From the cell containing the given text, extract its center point as (X, Y) coordinate. 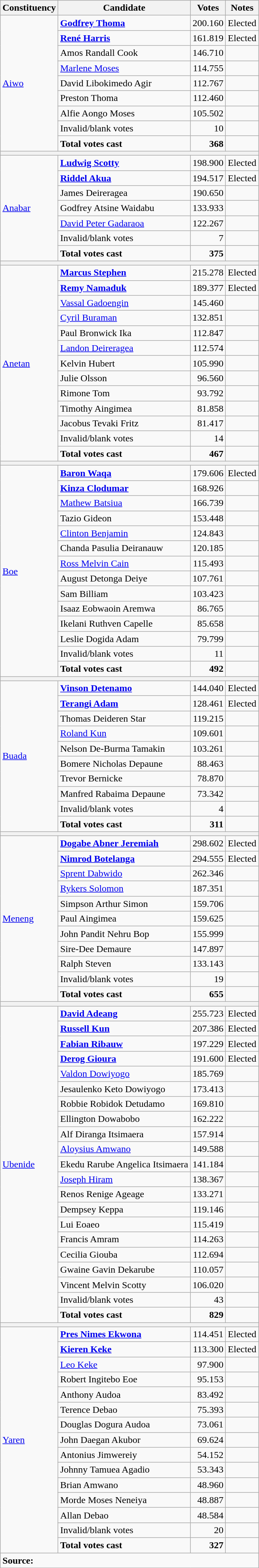
73.061 (208, 1425)
14 (208, 439)
David Peter Gadaraoa (124, 223)
128.461 (208, 703)
Rimone Tom (124, 393)
Robert Ingitebo Eoe (124, 1380)
Paul Aingimea (124, 919)
132.851 (208, 318)
René Harris (124, 38)
43 (208, 1300)
103.423 (208, 593)
149.588 (208, 1149)
189.377 (208, 288)
173.413 (208, 1089)
Candidate (124, 8)
Amos Randall Cook (124, 53)
48.584 (208, 1515)
88.463 (208, 764)
Anabar (29, 208)
114.755 (208, 68)
Nelson De-Burma Tamakin (124, 749)
120.185 (208, 548)
115.419 (208, 1224)
Douglas Dogura Audoa (124, 1425)
112.694 (208, 1254)
96.560 (208, 378)
Vinson Detenamo (124, 688)
Rykers Solomon (124, 889)
Ludwig Scotty (124, 163)
467 (208, 454)
Bomere Nicholas Depaune (124, 764)
Notes (242, 8)
Yaren (29, 1440)
Kelvin Hubert (124, 363)
Dempsey Keppa (124, 1209)
Terangi Adam (124, 703)
Pres Nimes Ekwona (124, 1334)
81.858 (208, 408)
85.658 (208, 623)
83.492 (208, 1395)
10 (208, 128)
262.346 (208, 874)
54.152 (208, 1455)
Isaaz Eobwaoin Aremwa (124, 608)
Brian Amwano (124, 1485)
48.960 (208, 1485)
Ubenide (29, 1164)
John Daegan Akubor (124, 1440)
Robbie Robidok Detudamo (124, 1104)
Godfrey Thoma (124, 23)
190.650 (208, 193)
Chanda Pasulia Deiranauw (124, 548)
Roland Kun (124, 734)
115.493 (208, 563)
Marlene Moses (124, 68)
153.448 (208, 518)
159.625 (208, 919)
Landon Deireragea (124, 348)
255.723 (208, 1013)
114.263 (208, 1239)
Sprent Dabwido (124, 874)
113.300 (208, 1349)
Valdon Dowiyogo (124, 1074)
198.900 (208, 163)
97.900 (208, 1365)
Thomas Deideren Star (124, 718)
Terence Debao (124, 1410)
7 (208, 238)
187.351 (208, 889)
298.602 (208, 843)
Anetan (29, 363)
145.460 (208, 303)
Clinton Benjamin (124, 533)
Kinza Clodumar (124, 488)
73.342 (208, 794)
655 (208, 994)
179.606 (208, 473)
112.574 (208, 348)
194.517 (208, 178)
John Pandit Nehru Bop (124, 934)
Sam Billiam (124, 593)
133.933 (208, 208)
829 (208, 1315)
Alfie Aongo Moses (124, 113)
119.146 (208, 1209)
Paul Bronwick Ika (124, 333)
197.229 (208, 1043)
David Libokimedo Agir (124, 83)
Source: (129, 1560)
Allan Debao (124, 1515)
78.870 (208, 779)
147.897 (208, 949)
119.215 (208, 718)
Gwaine Gavin Dekarube (124, 1270)
Renos Renige Ageage (124, 1194)
Lui Eoaeo (124, 1224)
191.600 (208, 1059)
162.222 (208, 1119)
368 (208, 143)
375 (208, 253)
Vincent Melvin Scotty (124, 1285)
Jacobus Tevaki Fritz (124, 424)
August Detonga Deiye (124, 578)
112.460 (208, 98)
159.706 (208, 904)
Preston Thoma (124, 98)
11 (208, 654)
Remy Namaduk (124, 288)
112.847 (208, 333)
Morde Moses Neneiya (124, 1500)
200.160 (208, 23)
Leo Keke (124, 1365)
110.057 (208, 1270)
Constituency (29, 8)
Manfred Rabaima Depaune (124, 794)
Joseph Hiram (124, 1179)
168.926 (208, 488)
19 (208, 979)
157.914 (208, 1134)
Marcus Stephen (124, 273)
107.761 (208, 578)
Tazio Gideon (124, 518)
146.710 (208, 53)
Timothy Aingimea (124, 408)
215.278 (208, 273)
Cyril Buraman (124, 318)
114.451 (208, 1334)
Simpson Arthur Simon (124, 904)
Vassal Gadoengin (124, 303)
105.990 (208, 363)
Buada (29, 756)
311 (208, 824)
Godfrey Atsine Waidabu (124, 208)
Cecilia Giouba (124, 1254)
109.601 (208, 734)
Fabian Ribauw (124, 1043)
Ross Melvin Cain (124, 563)
144.040 (208, 688)
124.843 (208, 533)
Johnny Tamuea Agadio (124, 1470)
Mathew Batsiua (124, 503)
Ellington Dowabobo (124, 1119)
Boe (29, 571)
141.184 (208, 1164)
Meneng (29, 918)
105.502 (208, 113)
106.020 (208, 1285)
Derog Gioura (124, 1059)
112.767 (208, 83)
Riddel Akua (124, 178)
81.417 (208, 424)
4 (208, 809)
Dogabe Abner Jeremiah (124, 843)
79.799 (208, 639)
Ikelani Ruthven Capelle (124, 623)
Ralph Steven (124, 964)
122.267 (208, 223)
Kieren Keke (124, 1349)
David Adeang (124, 1013)
133.271 (208, 1194)
Russell Kun (124, 1028)
207.386 (208, 1028)
Alf Diranga Itsimaera (124, 1134)
Anthony Audoa (124, 1395)
294.555 (208, 859)
492 (208, 669)
103.261 (208, 749)
Antonius Jimwereiy (124, 1455)
James Deireragea (124, 193)
133.143 (208, 964)
Julie Olsson (124, 378)
Votes (208, 8)
155.999 (208, 934)
Leslie Dogida Adam (124, 639)
Ekedu Rarube Angelica Itsimaera (124, 1164)
48.887 (208, 1500)
Sire-Dee Demaure (124, 949)
327 (208, 1545)
95.153 (208, 1380)
75.393 (208, 1410)
161.819 (208, 38)
Trevor Bernicke (124, 779)
169.810 (208, 1104)
Francis Amram (124, 1239)
69.624 (208, 1440)
Nimrod Botelanga (124, 859)
Aloysius Amwano (124, 1149)
Jesaulenko Keto Dowiyogo (124, 1089)
138.367 (208, 1179)
20 (208, 1530)
185.769 (208, 1074)
53.343 (208, 1470)
Aiwo (29, 83)
Baron Waqa (124, 473)
86.765 (208, 608)
166.739 (208, 503)
93.792 (208, 393)
